Provide the [x, y] coordinate of the cell's center where the given text is located.  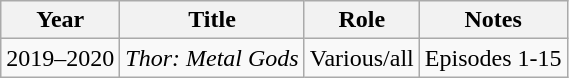
Episodes 1-15 [493, 58]
Various/all [362, 58]
Year [60, 20]
Title [212, 20]
Thor: Metal Gods [212, 58]
Role [362, 20]
2019–2020 [60, 58]
Notes [493, 20]
